Return [x, y] of the center of cell containing provided text 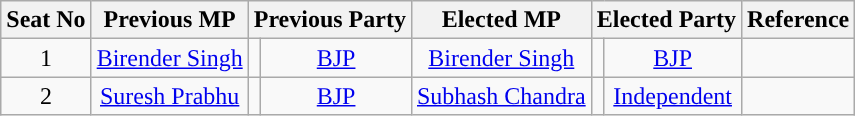
Reference [798, 20]
Elected Party [666, 20]
Elected MP [501, 20]
Subhash Chandra [501, 96]
Previous Party [330, 20]
Seat No [46, 20]
1 [46, 58]
Independent [673, 96]
Suresh Prabhu [170, 96]
Previous MP [170, 20]
2 [46, 96]
